From the cell containing the given text, extract its center point as [x, y] coordinate. 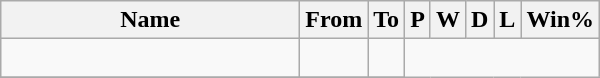
From [334, 20]
P [418, 20]
Name [150, 20]
Win% [560, 20]
To [386, 20]
D [479, 20]
W [448, 20]
L [508, 20]
